Provide the (x, y) coordinate of the cell's center where the given text is located.  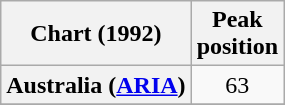
Chart (1992) (96, 34)
63 (237, 85)
Peakposition (237, 34)
Australia (ARIA) (96, 85)
